Identify which cell holds the provided text, then report its (X, Y) central coordinate. 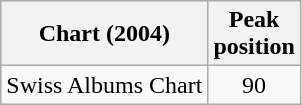
Peakposition (254, 34)
Chart (2004) (104, 34)
90 (254, 85)
Swiss Albums Chart (104, 85)
